Locate the cell with the specified text and output its [x, y] center coordinate. 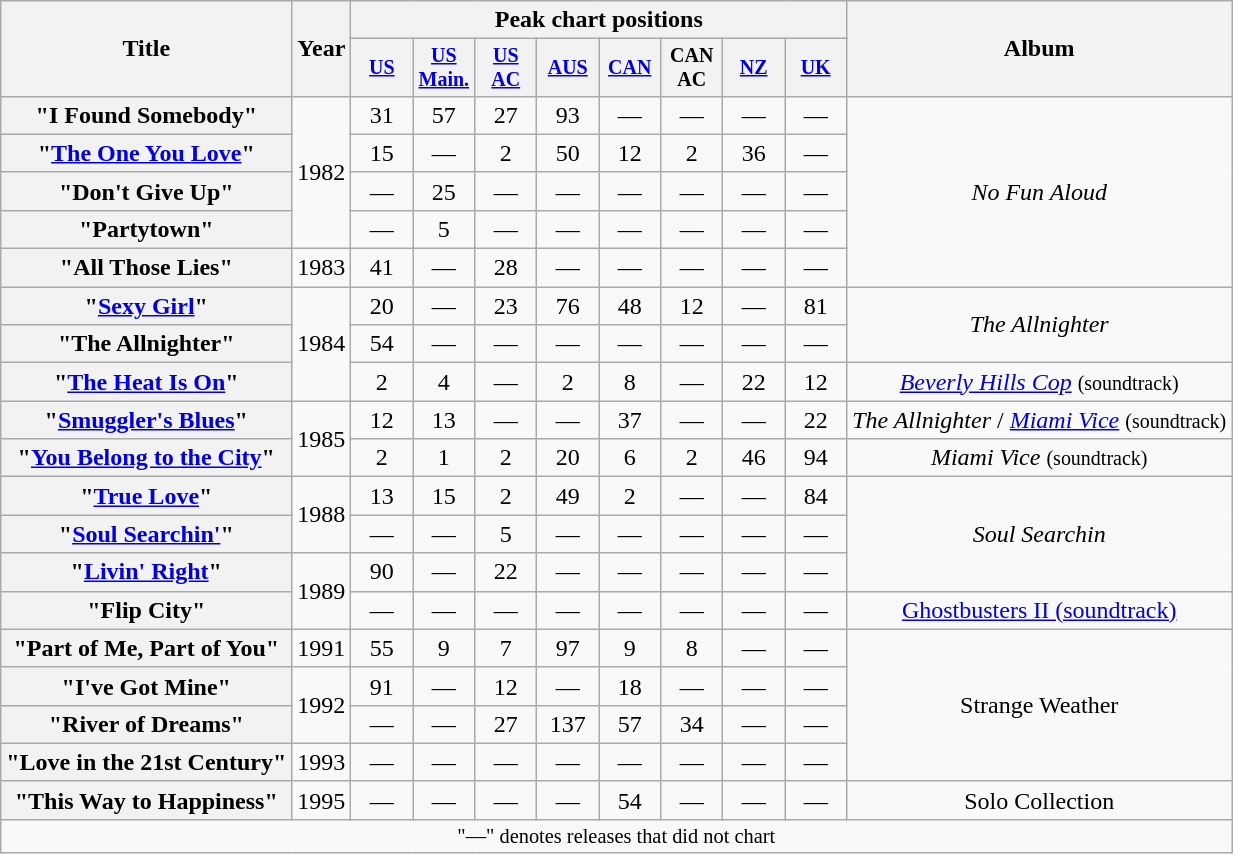
Beverly Hills Cop (soundtrack) [1040, 382]
4 [444, 382]
"Don't Give Up" [146, 191]
97 [568, 648]
"You Belong to the City" [146, 458]
50 [568, 153]
Album [1040, 49]
US AC [506, 68]
84 [816, 496]
31 [382, 115]
The Allnighter / Miami Vice (soundtrack) [1040, 420]
1992 [322, 705]
"Soul Searchin'" [146, 534]
1 [444, 458]
25 [444, 191]
CAN [630, 68]
81 [816, 306]
"Livin' Right" [146, 572]
"This Way to Happiness" [146, 800]
"All Those Lies" [146, 268]
46 [754, 458]
Strange Weather [1040, 705]
"Partytown" [146, 229]
Year [322, 49]
"—" denotes releases that did not chart [616, 836]
"Love in the 21st Century" [146, 762]
137 [568, 724]
1989 [322, 591]
90 [382, 572]
1983 [322, 268]
Ghostbusters II (soundtrack) [1040, 610]
34 [692, 724]
"Part of Me, Part of You" [146, 648]
28 [506, 268]
UK [816, 68]
49 [568, 496]
1985 [322, 439]
The Allnighter [1040, 325]
1993 [322, 762]
1991 [322, 648]
NZ [754, 68]
"Smuggler's Blues" [146, 420]
"I've Got Mine" [146, 686]
"River of Dreams" [146, 724]
48 [630, 306]
1995 [322, 800]
55 [382, 648]
"Flip City" [146, 610]
7 [506, 648]
US Main. [444, 68]
76 [568, 306]
No Fun Aloud [1040, 191]
Soul Searchin [1040, 534]
1984 [322, 344]
Solo Collection [1040, 800]
"Sexy Girl" [146, 306]
1988 [322, 515]
23 [506, 306]
41 [382, 268]
Title [146, 49]
1982 [322, 172]
93 [568, 115]
"I Found Somebody" [146, 115]
18 [630, 686]
"The Allnighter" [146, 344]
AUS [568, 68]
"True Love" [146, 496]
CAN AC [692, 68]
91 [382, 686]
94 [816, 458]
37 [630, 420]
"The Heat Is On" [146, 382]
"The One You Love" [146, 153]
US [382, 68]
6 [630, 458]
Miami Vice (soundtrack) [1040, 458]
Peak chart positions [599, 20]
36 [754, 153]
